Identify which cell holds the provided text, then report its (X, Y) central coordinate. 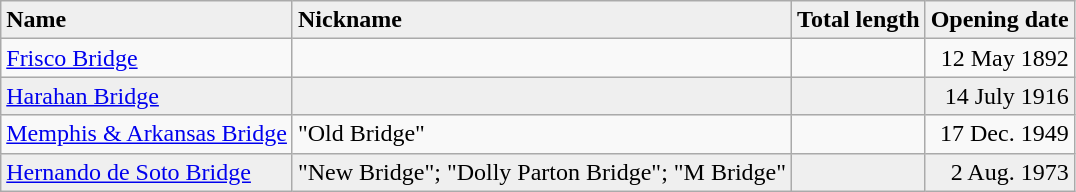
Total length (859, 20)
Nickname (542, 20)
"Old Bridge" (542, 134)
12 May 1892 (1000, 58)
Name (147, 20)
2 Aug. 1973 (1000, 172)
"New Bridge"; "Dolly Parton Bridge"; "M Bridge" (542, 172)
Frisco Bridge (147, 58)
Memphis & Arkansas Bridge (147, 134)
14 July 1916 (1000, 96)
Opening date (1000, 20)
17 Dec. 1949 (1000, 134)
Hernando de Soto Bridge (147, 172)
Harahan Bridge (147, 96)
